Capture the cell that displays the provided text and extract its (x, y) central coordinate. 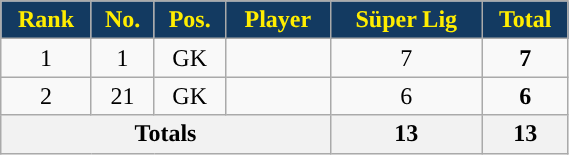
Total (525, 20)
2 (46, 96)
Pos. (190, 20)
21 (122, 96)
Totals (166, 134)
Player (278, 20)
Rank (46, 20)
No. (122, 20)
Süper Lig (406, 20)
